Return the (x, y) coordinate for the center point of the cell that contains the specified text.  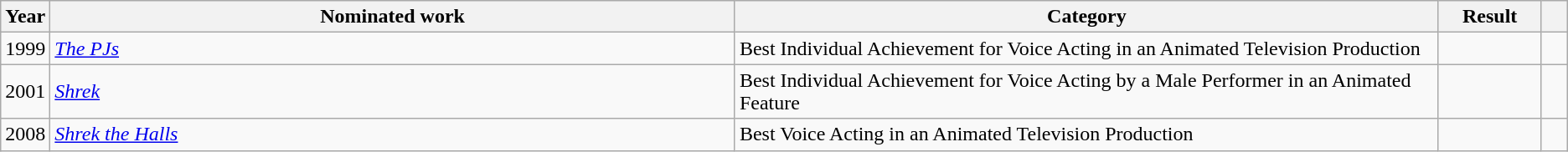
2008 (25, 134)
Best Voice Acting in an Animated Television Production (1086, 134)
Best Individual Achievement for Voice Acting in an Animated Television Production (1086, 48)
Result (1489, 17)
Year (25, 17)
Best Individual Achievement for Voice Acting by a Male Performer in an Animated Feature (1086, 92)
Shrek the Halls (393, 134)
The PJs (393, 48)
Category (1086, 17)
1999 (25, 48)
Nominated work (393, 17)
Shrek (393, 92)
2001 (25, 92)
